Pinpoint the cell where the given text exists, returning its [X, Y] midpoint coordinate. 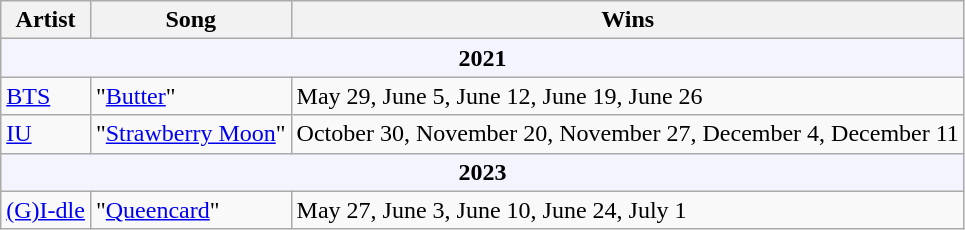
2023 [483, 172]
(G)I-dle [46, 210]
Artist [46, 20]
"Strawberry Moon" [190, 134]
May 29, June 5, June 12, June 19, June 26 [628, 96]
IU [46, 134]
BTS [46, 96]
October 30, November 20, November 27, December 4, December 11 [628, 134]
Wins [628, 20]
2021 [483, 58]
Song [190, 20]
"Queencard" [190, 210]
"Butter" [190, 96]
May 27, June 3, June 10, June 24, July 1 [628, 210]
